Scan for the cell matching the given text and deliver its [X, Y] coordinate at center. 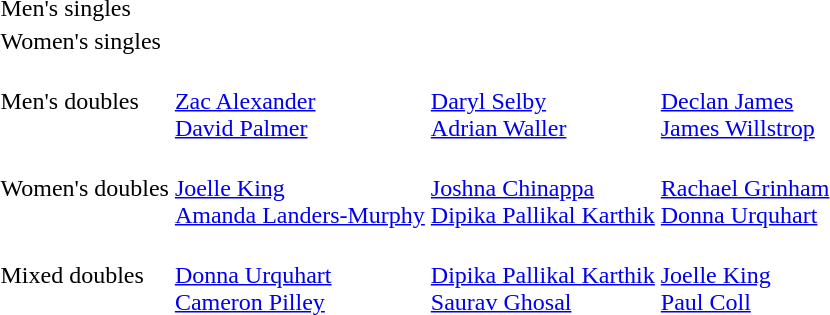
Joelle KingAmanda Landers-Murphy [300, 188]
Joshna ChinappaDipika Pallikal Karthik [542, 188]
Zac AlexanderDavid Palmer [300, 101]
Daryl SelbyAdrian Waller [542, 101]
